Return the [x, y] coordinate for the center point of the cell that contains the specified text.  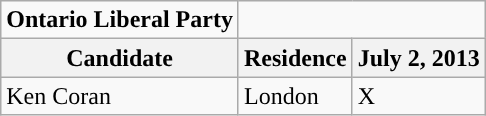
Candidate [120, 58]
Residence [295, 58]
Ontario Liberal Party [120, 20]
Ken Coran [120, 96]
X [418, 96]
July 2, 2013 [418, 58]
London [295, 96]
